Return (X, Y) of the center of cell containing provided text 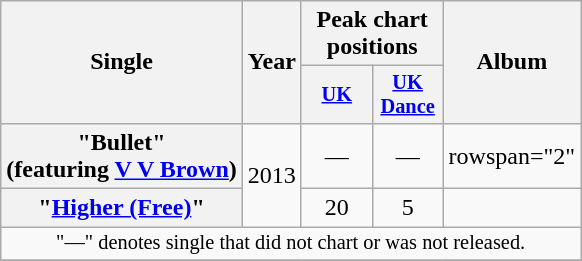
Album (512, 62)
Single (122, 62)
UK (336, 95)
2013 (272, 174)
"Higher (Free)" (122, 208)
UKDance (408, 95)
Peak chart positions (372, 34)
Year (272, 62)
rowspan="2" (512, 156)
20 (336, 208)
5 (408, 208)
"Bullet"(featuring V V Brown) (122, 156)
"—" denotes single that did not chart or was not released. (291, 244)
